Identify which cell holds the provided text, then report its [X, Y] central coordinate. 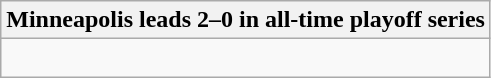
Minneapolis leads 2–0 in all-time playoff series [246, 20]
